Extract the [X, Y] coordinate from the center of the cell holding the provided text.  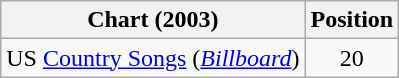
20 [352, 58]
Chart (2003) [153, 20]
Position [352, 20]
US Country Songs (Billboard) [153, 58]
